Identify which cell holds the provided text, then report its (X, Y) central coordinate. 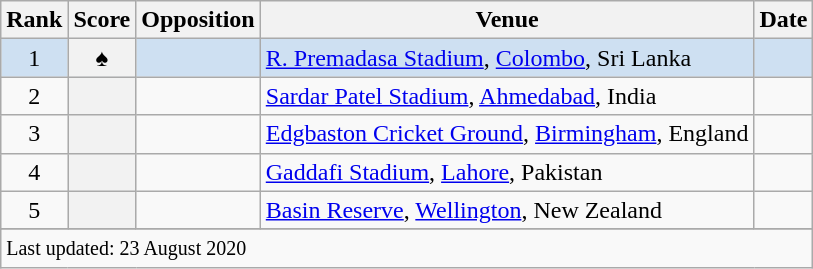
Sardar Patel Stadium, Ahmedabad, India (507, 96)
Edgbaston Cricket Ground, Birmingham, England (507, 134)
1 (34, 58)
3 (34, 134)
Basin Reserve, Wellington, New Zealand (507, 210)
Score (102, 20)
Date (784, 20)
♠ (102, 58)
2 (34, 96)
Gaddafi Stadium, Lahore, Pakistan (507, 172)
4 (34, 172)
Venue (507, 20)
5 (34, 210)
Rank (34, 20)
Opposition (198, 20)
R. Premadasa Stadium, Colombo, Sri Lanka (507, 58)
Last updated: 23 August 2020 (407, 248)
